Provide the [X, Y] coordinate of the cell's center where the given text is located.  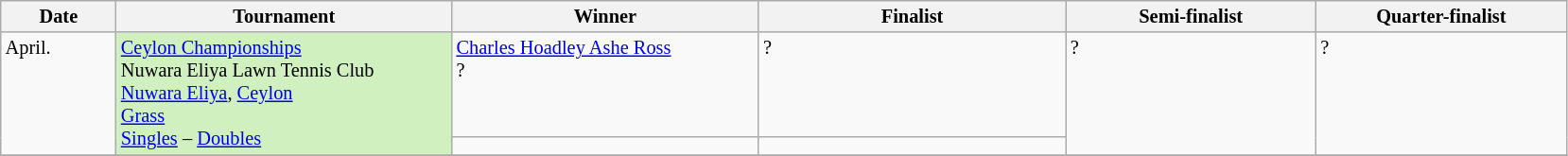
Semi-finalist [1192, 16]
Winner [605, 16]
Charles Hoadley Ashe Ross ? [605, 85]
Date [59, 16]
Quarter-finalist [1441, 16]
Tournament [284, 16]
Ceylon ChampionshipsNuwara Eliya Lawn Tennis ClubNuwara Eliya, CeylonGrassSingles – Doubles [284, 94]
Finalist [912, 16]
April. [59, 94]
